Locate the cell with the specified text and output its (X, Y) center coordinate. 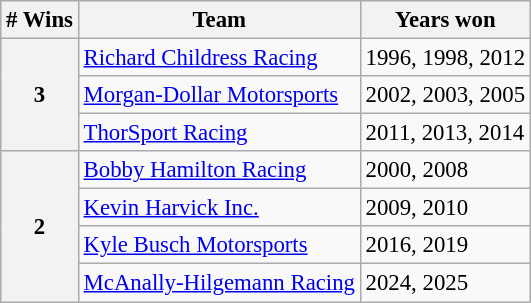
2002, 2003, 2005 (445, 95)
Kevin Harvick Inc. (219, 208)
2024, 2025 (445, 283)
# Wins (40, 20)
Years won (445, 20)
Kyle Busch Motorsports (219, 245)
ThorSport Racing (219, 133)
2 (40, 226)
2016, 2019 (445, 245)
Bobby Hamilton Racing (219, 170)
Team (219, 20)
2009, 2010 (445, 208)
McAnally-Hilgemann Racing (219, 283)
2000, 2008 (445, 170)
2011, 2013, 2014 (445, 133)
Morgan-Dollar Motorsports (219, 95)
Richard Childress Racing (219, 58)
3 (40, 96)
1996, 1998, 2012 (445, 58)
